Return the [X, Y] coordinate for the center point of the cell that contains the specified text.  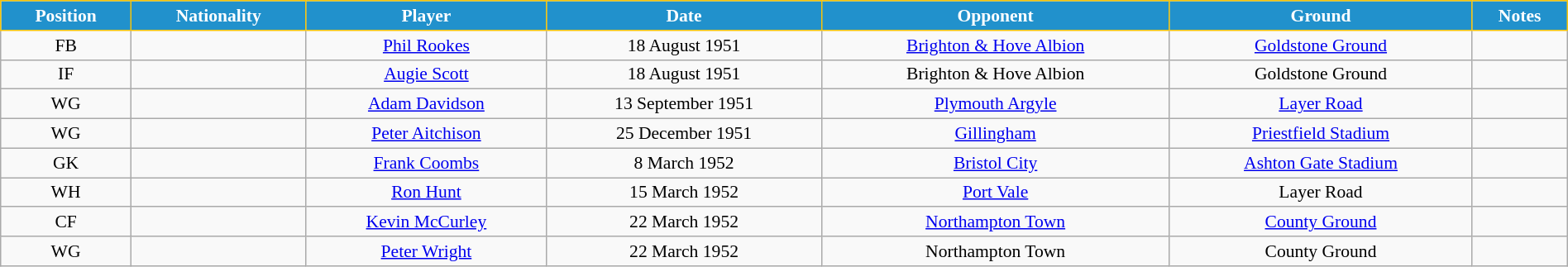
Port Vale [996, 193]
Player [427, 16]
FB [66, 45]
Date [684, 16]
WH [66, 193]
Ron Hunt [427, 193]
Priestfield Stadium [1321, 134]
Peter Aitchison [427, 134]
Gillingham [996, 134]
Adam Davidson [427, 104]
Position [66, 16]
Ground [1321, 16]
Nationality [218, 16]
8 March 1952 [684, 163]
Peter Wright [427, 251]
Kevin McCurley [427, 222]
Frank Coombs [427, 163]
Plymouth Argyle [996, 104]
Opponent [996, 16]
Augie Scott [427, 74]
Notes [1520, 16]
15 March 1952 [684, 193]
13 September 1951 [684, 104]
Bristol City [996, 163]
CF [66, 222]
GK [66, 163]
Ashton Gate Stadium [1321, 163]
25 December 1951 [684, 134]
Phil Rookes [427, 45]
IF [66, 74]
